Detect which cell encompasses the target text, then output its [X, Y] center coordinate. 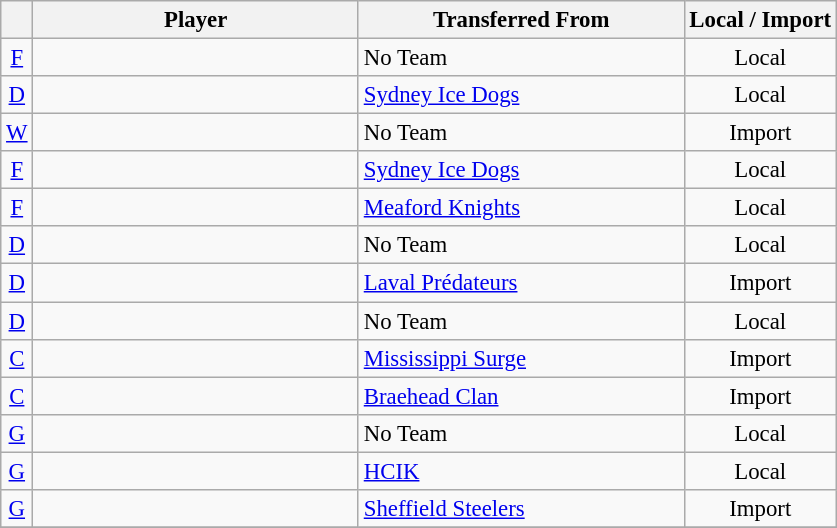
W [17, 133]
Mississippi Surge [521, 358]
Meaford Knights [521, 208]
Transferred From [521, 20]
Player [196, 20]
Sheffield Steelers [521, 509]
Local / Import [760, 20]
Braehead Clan [521, 396]
HCIK [521, 471]
Laval Prédateurs [521, 283]
